Output the (X, Y) coordinate of the center of the cell containing the given text.  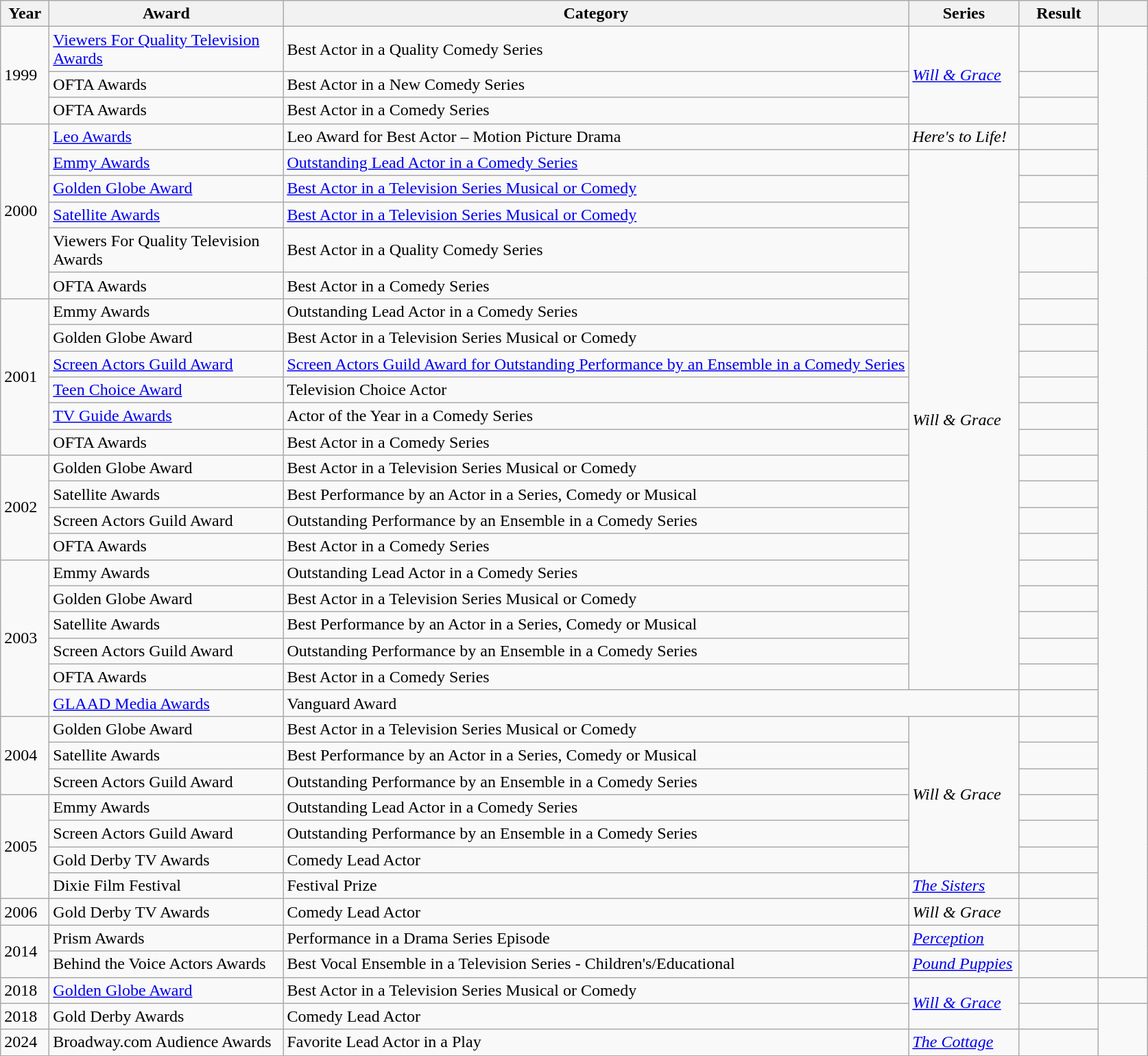
1999 (25, 75)
The Cottage (964, 1042)
2001 (25, 376)
Vanguard Award (651, 703)
Here's to Life! (964, 136)
Prism Awards (166, 938)
Dixie Film Festival (166, 886)
2002 (25, 507)
Gold Derby Awards (166, 1016)
Screen Actors Guild Award for Outstanding Performance by an Ensemble in a Comedy Series (596, 364)
Series (964, 14)
Broadway.com Audience Awards (166, 1042)
Teen Choice Award (166, 390)
Performance in a Drama Series Episode (596, 938)
Best Vocal Ensemble in a Television Series - Children's/Educational (596, 964)
2005 (25, 847)
2003 (25, 638)
Behind the Voice Actors Awards (166, 964)
Actor of the Year in a Comedy Series (596, 416)
Pound Puppies (964, 964)
2004 (25, 755)
Result (1059, 14)
2014 (25, 951)
Award (166, 14)
2006 (25, 912)
The Sisters (964, 886)
Perception (964, 938)
GLAAD Media Awards (166, 703)
TV Guide Awards (166, 416)
2024 (25, 1042)
Festival Prize (596, 886)
Best Actor in a New Comedy Series (596, 84)
Category (596, 14)
Television Choice Actor (596, 390)
Leo Award for Best Actor – Motion Picture Drama (596, 136)
Favorite Lead Actor in a Play (596, 1042)
2000 (25, 211)
Year (25, 14)
Leo Awards (166, 136)
